From the cell containing the given text, extract its center point as (x, y) coordinate. 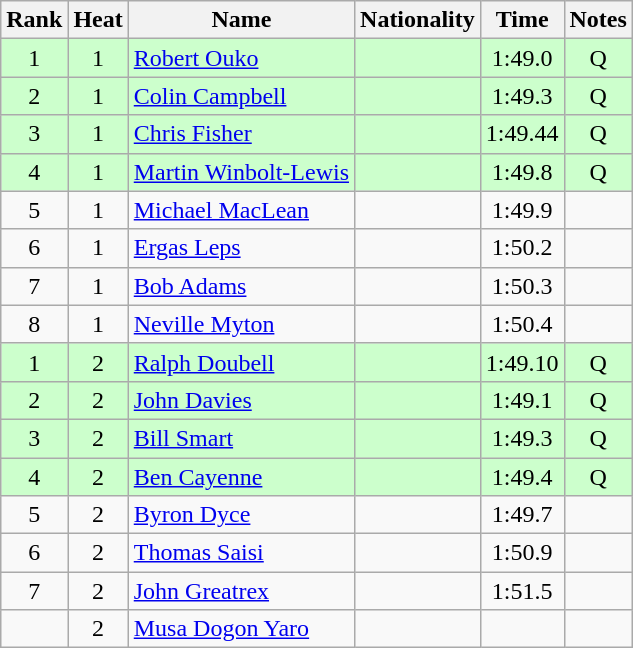
Martin Winbolt-Lewis (241, 172)
1:49.4 (522, 477)
Name (241, 20)
Ergas Leps (241, 248)
1:51.5 (522, 591)
Michael MacLean (241, 210)
1:49.0 (522, 58)
Nationality (418, 20)
Bob Adams (241, 286)
Ralph Doubell (241, 362)
8 (34, 324)
1:50.3 (522, 286)
1:49.44 (522, 134)
Ben Cayenne (241, 477)
Neville Myton (241, 324)
1:49.7 (522, 515)
Chris Fisher (241, 134)
1:49.9 (522, 210)
John Greatrex (241, 591)
Notes (598, 20)
Thomas Saisi (241, 553)
Heat (98, 20)
Musa Dogon Yaro (241, 629)
Bill Smart (241, 438)
1:49.1 (522, 400)
1:49.10 (522, 362)
Byron Dyce (241, 515)
1:50.2 (522, 248)
1:50.4 (522, 324)
John Davies (241, 400)
Time (522, 20)
1:50.9 (522, 553)
1:49.8 (522, 172)
Robert Ouko (241, 58)
Colin Campbell (241, 96)
Rank (34, 20)
